Pinpoint the cell where the given text exists, returning its (x, y) midpoint coordinate. 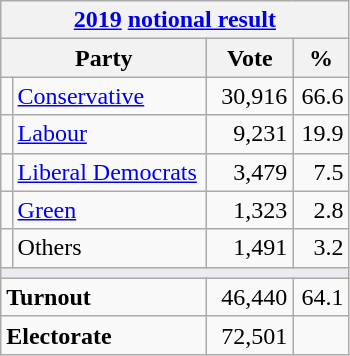
1,323 (250, 210)
72,501 (250, 335)
% (321, 58)
64.1 (321, 297)
Conservative (110, 96)
Party (104, 58)
19.9 (321, 134)
Electorate (104, 335)
Turnout (104, 297)
3,479 (250, 172)
Green (110, 210)
30,916 (250, 96)
7.5 (321, 172)
3.2 (321, 248)
2.8 (321, 210)
Others (110, 248)
Vote (250, 58)
2019 notional result (175, 20)
9,231 (250, 134)
66.6 (321, 96)
46,440 (250, 297)
Labour (110, 134)
1,491 (250, 248)
Liberal Democrats (110, 172)
